Output the [X, Y] coordinate of the center of the cell containing the given text.  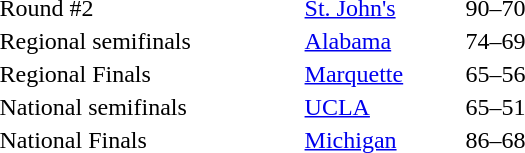
Alabama [382, 41]
UCLA [382, 107]
Marquette [382, 74]
